Capture the cell that displays the provided text and extract its [x, y] central coordinate. 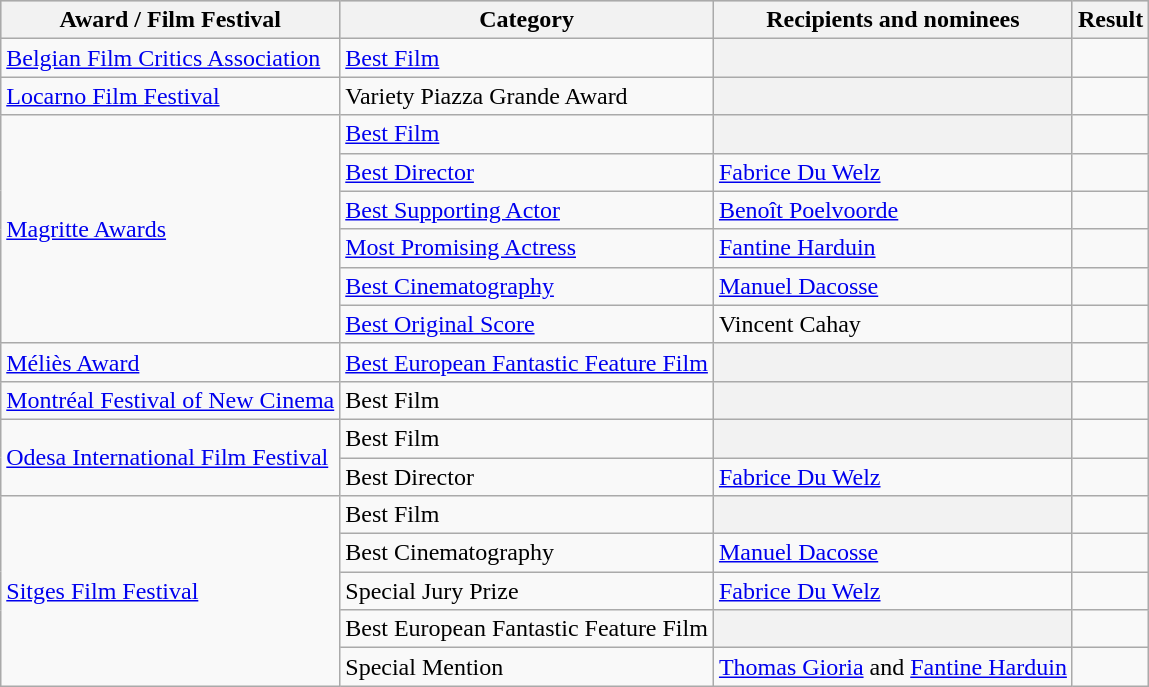
Vincent Cahay [892, 324]
Best Original Score [527, 324]
Belgian Film Critics Association [170, 58]
Thomas Gioria and Fantine Harduin [892, 667]
Méliès Award [170, 362]
Award / Film Festival [170, 20]
Sitges Film Festival [170, 591]
Odesa International Film Festival [170, 457]
Special Mention [527, 667]
Special Jury Prize [527, 591]
Variety Piazza Grande Award [527, 96]
Locarno Film Festival [170, 96]
Fantine Harduin [892, 248]
Category [527, 20]
Montréal Festival of New Cinema [170, 400]
Result [1110, 20]
Recipients and nominees [892, 20]
Best Supporting Actor [527, 210]
Magritte Awards [170, 229]
Benoît Poelvoorde [892, 210]
Most Promising Actress [527, 248]
